Provide the [X, Y] coordinate of the cell's center where the given text is located.  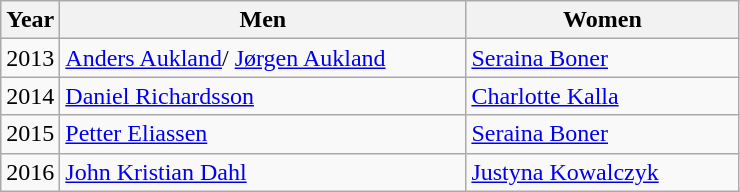
Anders Aukland/ Jørgen Aukland [263, 58]
Year [30, 20]
Daniel Richardsson [263, 96]
2014 [30, 96]
John Kristian Dahl [263, 172]
Charlotte Kalla [602, 96]
2015 [30, 134]
Women [602, 20]
2013 [30, 58]
Petter Eliassen [263, 134]
2016 [30, 172]
Justyna Kowalczyk [602, 172]
Men [263, 20]
